Identify which cell holds the provided text, then report its (X, Y) central coordinate. 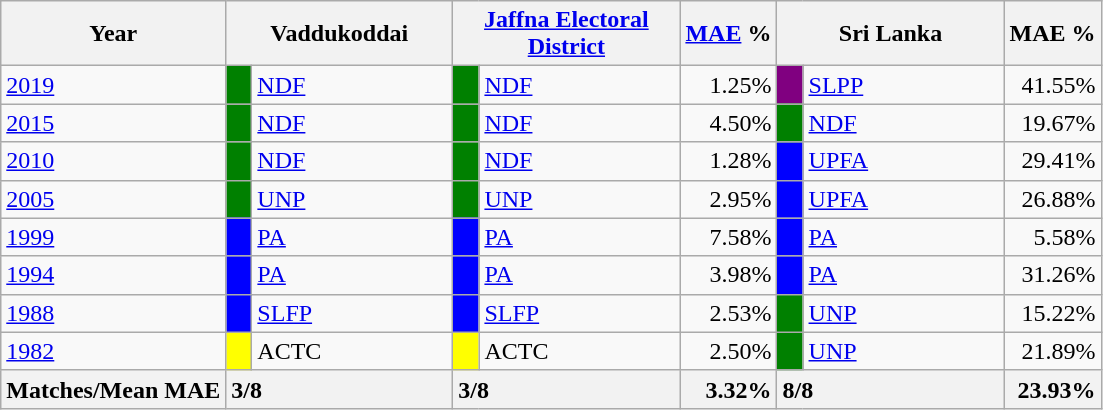
3.98% (728, 275)
19.67% (1052, 123)
15.22% (1052, 313)
1.28% (728, 161)
2.95% (728, 199)
23.93% (1052, 389)
1.25% (728, 85)
1999 (114, 237)
5.58% (1052, 237)
29.41% (1052, 161)
2.53% (728, 313)
7.58% (728, 237)
Year (114, 34)
8/8 (890, 389)
Matches/Mean MAE (114, 389)
Vaddukoddai (340, 34)
2005 (114, 199)
3.32% (728, 389)
SLPP (904, 85)
Jaffna Electoral District (566, 34)
2.50% (728, 351)
1988 (114, 313)
2015 (114, 123)
21.89% (1052, 351)
2019 (114, 85)
26.88% (1052, 199)
31.26% (1052, 275)
Sri Lanka (890, 34)
41.55% (1052, 85)
1982 (114, 351)
1994 (114, 275)
4.50% (728, 123)
2010 (114, 161)
